Extract the [X, Y] coordinate from the center of the cell holding the provided text.  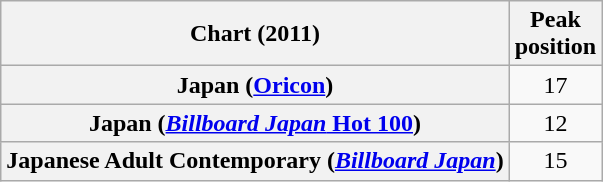
Chart (2011) [255, 34]
Japan (Billboard Japan Hot 100) [255, 123]
15 [555, 161]
12 [555, 123]
Japan (Oricon) [255, 85]
17 [555, 85]
Peakposition [555, 34]
Japanese Adult Contemporary (Billboard Japan) [255, 161]
